Pinpoint the cell where the given text exists, returning its (x, y) midpoint coordinate. 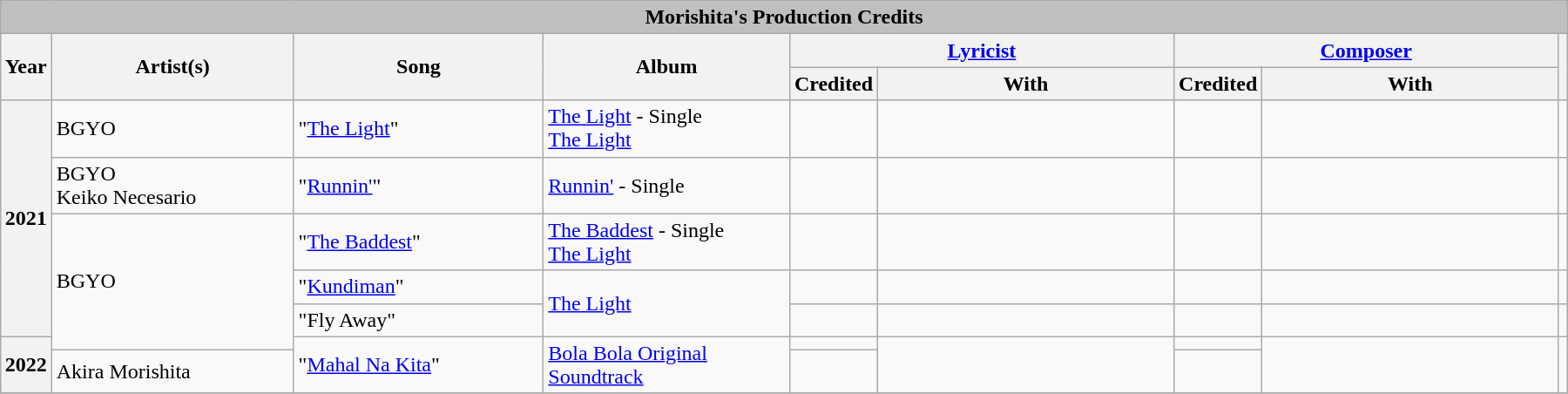
2021 (26, 218)
Runnin' - Single (667, 185)
"Fly Away" (418, 320)
The Light - Single The Light (667, 129)
Year (26, 67)
Akira Morishita (172, 371)
2022 (26, 364)
Morishita's Production Credits (784, 17)
The Light (667, 303)
Song (418, 67)
The Baddest - Single The Light (667, 242)
"The Baddest" (418, 242)
Album (667, 67)
BGYO Keiko Necesario (172, 185)
"The Light" (418, 129)
"Kundiman" (418, 287)
"Runnin'" (418, 185)
Artist(s) (172, 67)
Bola Bola Original Soundtrack (667, 364)
"Mahal Na Kita" (418, 364)
Composer (1366, 51)
Lyricist (981, 51)
